Scan for the cell matching the given text and deliver its [X, Y] coordinate at center. 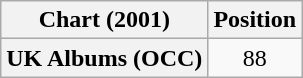
Chart (2001) [104, 20]
Position [255, 20]
88 [255, 58]
UK Albums (OCC) [104, 58]
